Find where the given text appears and provide that cell's center as (x, y) coordinate. 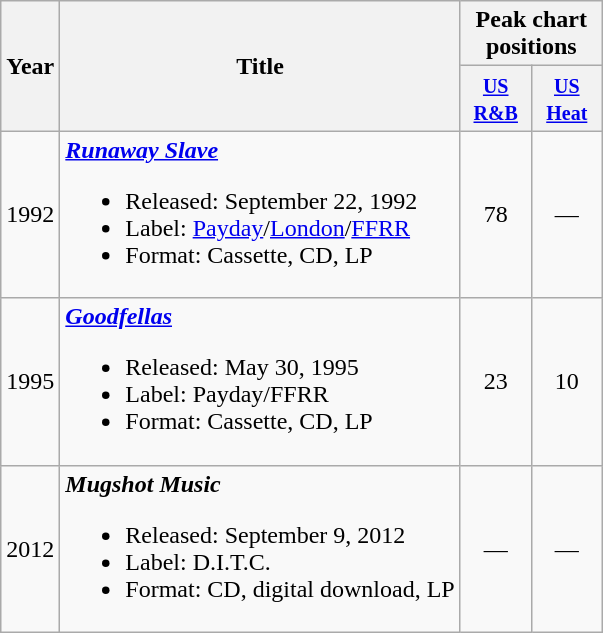
Year (30, 66)
US R&B (496, 98)
Title (260, 66)
10 (566, 382)
1992 (30, 214)
GoodfellasReleased: May 30, 1995Label: Payday/FFRRFormat: Cassette, CD, LP (260, 382)
Runaway SlaveReleased: September 22, 1992Label: Payday/London/FFRRFormat: Cassette, CD, LP (260, 214)
78 (496, 214)
1995 (30, 382)
23 (496, 382)
Mugshot MusicReleased: September 9, 2012Label: D.I.T.C.Format: CD, digital download, LP (260, 548)
2012 (30, 548)
US Heat (566, 98)
Peak chart positions (531, 34)
